Search for the cell housing the specified text and yield its (X, Y) center coordinate. 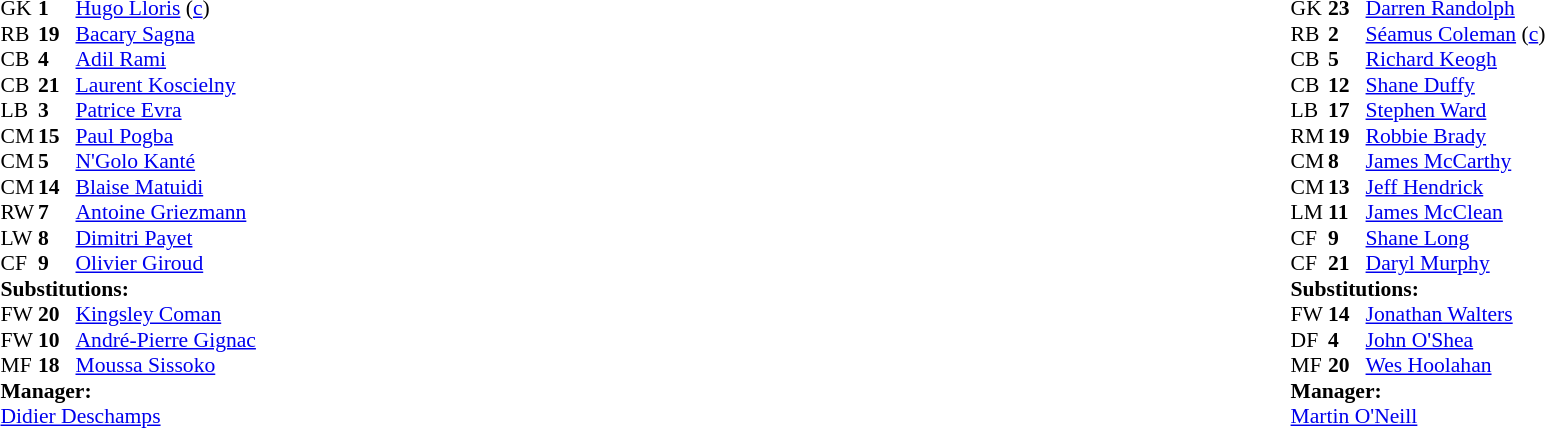
13 (1347, 187)
12 (1347, 85)
Laurent Koscielny (166, 85)
Moussa Sissoko (166, 365)
André-Pierre Gignac (166, 340)
Dimitri Payet (166, 238)
Paul Pogba (166, 136)
RW (19, 213)
LW (19, 238)
Manager: (128, 391)
17 (1347, 111)
Substitutions: (128, 289)
DF (1310, 340)
Antoine Griezmann (166, 213)
N'Golo Kanté (166, 161)
LM (1310, 213)
18 (57, 365)
7 (57, 213)
Blaise Matuidi (166, 187)
RM (1310, 136)
Olivier Giroud (166, 263)
2 (1347, 34)
10 (57, 340)
Bacary Sagna (166, 34)
11 (1347, 213)
15 (57, 136)
Patrice Evra (166, 111)
Adil Rami (166, 59)
3 (57, 111)
Kingsley Coman (166, 315)
